Determine the [X, Y] coordinate at the center of the cell enclosing the given text.  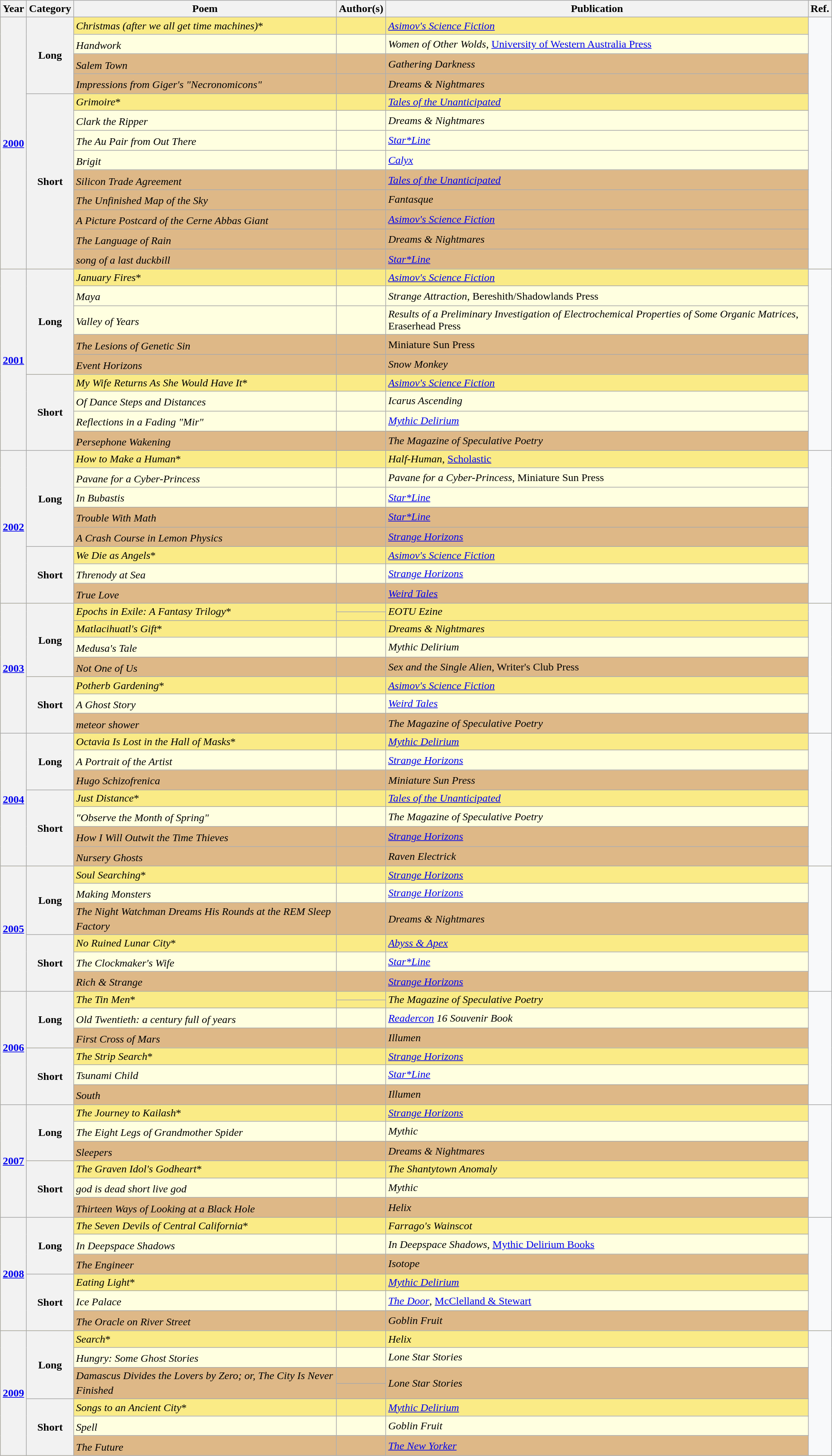
Hungry: Some Ghost Stories [205, 1358]
Soul Searching* [205, 874]
god is dead short live god [205, 1188]
Salem Town [205, 64]
January Fires* [205, 277]
Women of Other Wolds, University of Western Australia Press [597, 44]
The Unfinished Map of the Sky [205, 200]
Spell [205, 1426]
Rich & Strange [205, 982]
The Graven Idol's Godheart* [205, 1169]
No Ruined Lunar City* [205, 943]
The Journey to Kailash* [205, 1113]
We Die as Angels* [205, 555]
Songs to an Ancient City* [205, 1408]
Trouble With Math [205, 517]
Christmas (after we all get time machines)* [205, 26]
Old Twentieth: a century full of years [205, 1018]
The New Yorker [597, 1446]
The Night Watchman Dreams His Rounds at the REM Sleep Factory [205, 919]
In Bubastis [205, 497]
The Strip Search* [205, 1056]
Farrago's Wainscot [597, 1226]
How I Will Outwit the Time Thieves [205, 837]
Sex and the Single Alien, Writer's Club Press [597, 667]
2007 [13, 1161]
The Au Pair from Out There [205, 140]
Sleepers [205, 1151]
A Portrait of the Artist [205, 760]
Author(s) [361, 9]
Search* [205, 1339]
Pavane for a Cyber-Princess, Miniature Sun Press [597, 477]
2006 [13, 1048]
First Cross of Mars [205, 1038]
The Language of Rain [205, 239]
Medusa's Tale [205, 647]
Nursery Ghosts [205, 856]
Raven Electrick [597, 856]
song of a last duckbill [205, 259]
The Future [205, 1446]
The Tin Men* [205, 1000]
The Eight Legs of Grandmother Spider [205, 1131]
Ice Palace [205, 1301]
Hugo Schizofrenica [205, 780]
Fantasque [597, 200]
Maya [205, 296]
Silicon Trade Agreement [205, 180]
2002 [13, 527]
Abyss & Apex [597, 943]
2005 [13, 928]
2008 [13, 1274]
Eating Light* [205, 1283]
2003 [13, 668]
Handwork [205, 44]
My Wife Returns As She Would Have It* [205, 383]
Clark the Ripper [205, 121]
Publication [597, 9]
2000 [13, 143]
Just Distance* [205, 798]
A Crash Course in Lemon Physics [205, 537]
True Love [205, 593]
meteor shower [205, 724]
Of Dance Steps and Distances [205, 401]
The Lesions of Genetic Sin [205, 345]
Icarus Ascending [597, 401]
The Seven Devils of Central California* [205, 1226]
Poem [205, 9]
Isotope [597, 1264]
Persephone Wakening [205, 441]
Results of a Preliminary Investigation of Electrochemical Properties of Some Organic Matrices, Eraserhead Press [597, 320]
"Observe the Month of Spring" [205, 817]
Valley of Years [205, 320]
Impressions from Giger's "Necronomicons" [205, 84]
In Deepspace Shadows [205, 1244]
The Shantytown Anomaly [597, 1169]
2009 [13, 1393]
The Engineer [205, 1264]
In Deepspace Shadows, Mythic Delirium Books [597, 1244]
Year [13, 9]
How to Make a Human* [205, 459]
Thirteen Ways of Looking at a Black Hole [205, 1207]
Ref. [820, 9]
Pavane for a Cyber-Princess [205, 477]
The Oracle on River Street [205, 1320]
Gathering Darkness [597, 64]
Half-Human, Scholastic [597, 459]
Strange Attraction, Bereshith/Shadowlands Press [597, 296]
Grimoire* [205, 102]
South [205, 1095]
Octavia Is Lost in the Hall of Masks* [205, 742]
Brigit [205, 160]
Matlacihuatl's Gift* [205, 629]
The Door, McClelland & Stewart [597, 1301]
Making Monsters [205, 893]
2004 [13, 799]
Potherb Gardening* [205, 685]
Not One of Us [205, 667]
Calyx [597, 160]
2001 [13, 360]
A Picture Postcard of the Cerne Abbas Giant [205, 220]
Snow Monkey [597, 365]
Epochs in Exile: A Fantasy Trilogy* [205, 612]
Category [50, 9]
Event Horizons [205, 365]
Threnody at Sea [205, 574]
EOTU Ezine [597, 612]
A Ghost Story [205, 703]
Reflections in a Fading "Mir" [205, 421]
The Clockmaker's Wife [205, 962]
Damascus Divides the Lovers by Zero; or, The City Is Never Finished [205, 1383]
Tsunami Child [205, 1075]
Readercon 16 Souvenir Book [597, 1018]
